Capture the cell that displays the provided text and extract its [x, y] central coordinate. 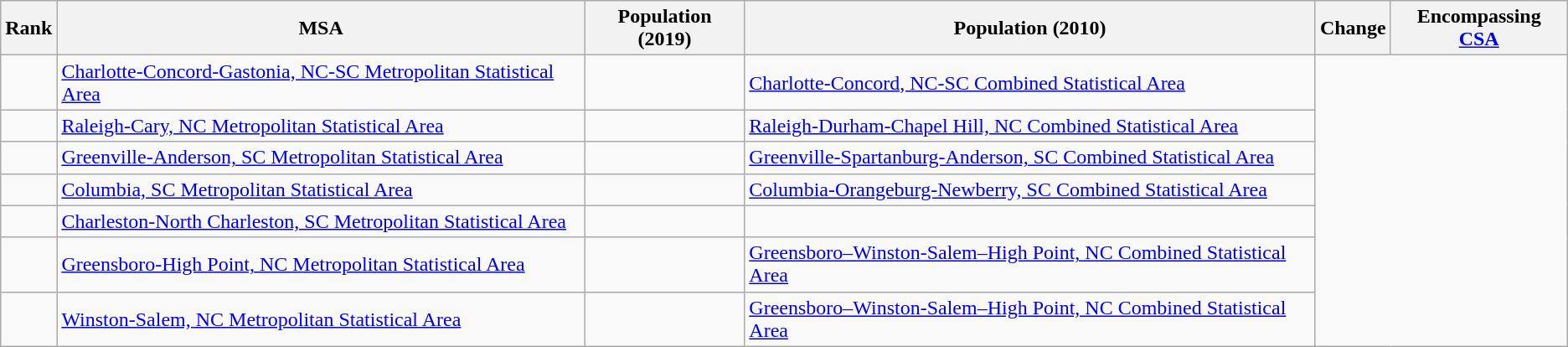
Raleigh-Cary, NC Metropolitan Statistical Area [322, 126]
Greensboro-High Point, NC Metropolitan Statistical Area [322, 265]
Encompassing CSA [1479, 28]
Population (2010) [1030, 28]
Rank [28, 28]
MSA [322, 28]
Change [1353, 28]
Columbia, SC Metropolitan Statistical Area [322, 189]
Charlotte-Concord, NC-SC Combined Statistical Area [1030, 82]
Greenville-Spartanburg-Anderson, SC Combined Statistical Area [1030, 158]
Raleigh-Durham-Chapel Hill, NC Combined Statistical Area [1030, 126]
Winston-Salem, NC Metropolitan Statistical Area [322, 319]
Charlotte-Concord-Gastonia, NC-SC Metropolitan Statistical Area [322, 82]
Charleston-North Charleston, SC Metropolitan Statistical Area [322, 221]
Greenville-Anderson, SC Metropolitan Statistical Area [322, 158]
Columbia-Orangeburg-Newberry, SC Combined Statistical Area [1030, 189]
Population (2019) [664, 28]
